Find where the given text appears and provide that cell's center as [x, y] coordinate. 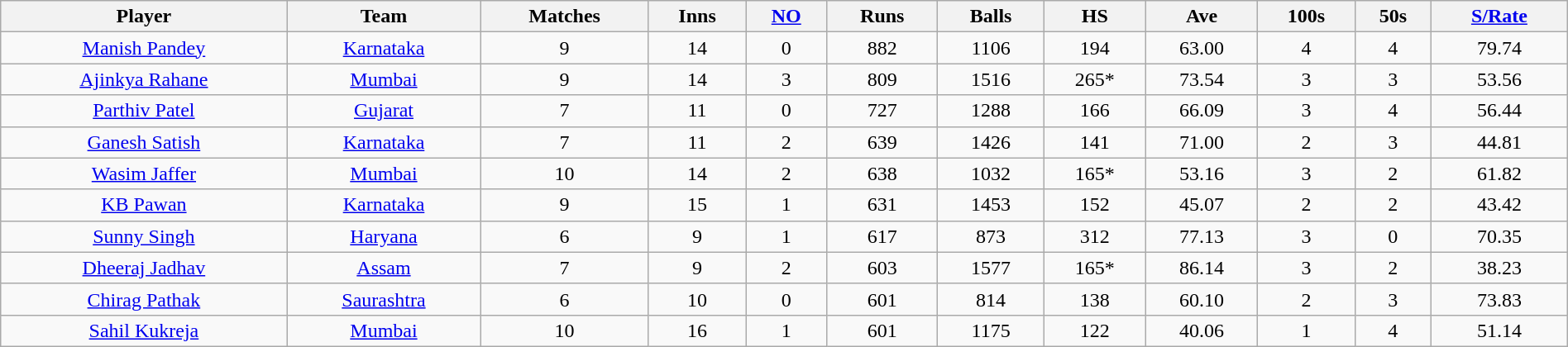
1577 [991, 268]
265* [1095, 79]
639 [882, 142]
166 [1095, 111]
138 [1095, 299]
1453 [991, 205]
Inns [696, 17]
Team [384, 17]
814 [991, 299]
40.06 [1201, 330]
194 [1095, 48]
1175 [991, 330]
1516 [991, 79]
Runs [882, 17]
Haryana [384, 236]
73.83 [1500, 299]
S/Rate [1500, 17]
Ave [1201, 17]
1426 [991, 142]
603 [882, 268]
Player [144, 17]
Ajinkya Rahane [144, 79]
15 [696, 205]
45.07 [1201, 205]
873 [991, 236]
638 [882, 173]
71.00 [1201, 142]
HS [1095, 17]
38.23 [1500, 268]
1106 [991, 48]
53.56 [1500, 79]
51.14 [1500, 330]
727 [882, 111]
KB Pawan [144, 205]
100s [1307, 17]
50s [1393, 17]
70.35 [1500, 236]
77.13 [1201, 236]
882 [882, 48]
Dheeraj Jadhav [144, 268]
NO [786, 17]
Saurashtra [384, 299]
16 [696, 330]
53.16 [1201, 173]
Wasim Jaffer [144, 173]
631 [882, 205]
122 [1095, 330]
Assam [384, 268]
Manish Pandey [144, 48]
Chirag Pathak [144, 299]
56.44 [1500, 111]
79.74 [1500, 48]
Sunny Singh [144, 236]
1288 [991, 111]
312 [1095, 236]
152 [1095, 205]
66.09 [1201, 111]
Parthiv Patel [144, 111]
Sahil Kukreja [144, 330]
61.82 [1500, 173]
63.00 [1201, 48]
Gujarat [384, 111]
44.81 [1500, 142]
86.14 [1201, 268]
809 [882, 79]
60.10 [1201, 299]
617 [882, 236]
1032 [991, 173]
Ganesh Satish [144, 142]
141 [1095, 142]
Balls [991, 17]
Matches [564, 17]
73.54 [1201, 79]
43.42 [1500, 205]
